Detect which cell encompasses the target text, then output its (x, y) center coordinate. 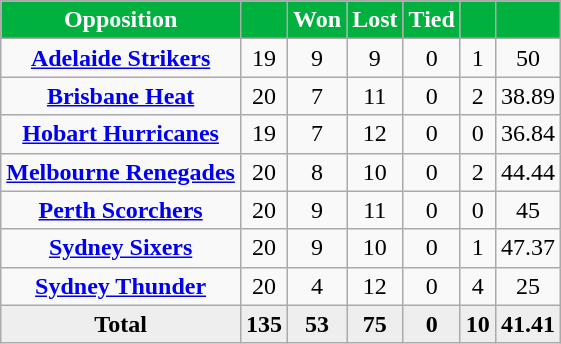
Melbourne Renegades (121, 172)
Sydney Thunder (121, 286)
25 (528, 286)
Tied (432, 20)
Lost (375, 20)
50 (528, 58)
44.44 (528, 172)
45 (528, 210)
135 (264, 324)
Won (318, 20)
Brisbane Heat (121, 96)
Opposition (121, 20)
75 (375, 324)
Perth Scorchers (121, 210)
53 (318, 324)
41.41 (528, 324)
36.84 (528, 134)
38.89 (528, 96)
Adelaide Strikers (121, 58)
47.37 (528, 248)
8 (318, 172)
Sydney Sixers (121, 248)
Total (121, 324)
Hobart Hurricanes (121, 134)
